Extract the [X, Y] coordinate from the center of the cell holding the provided text.  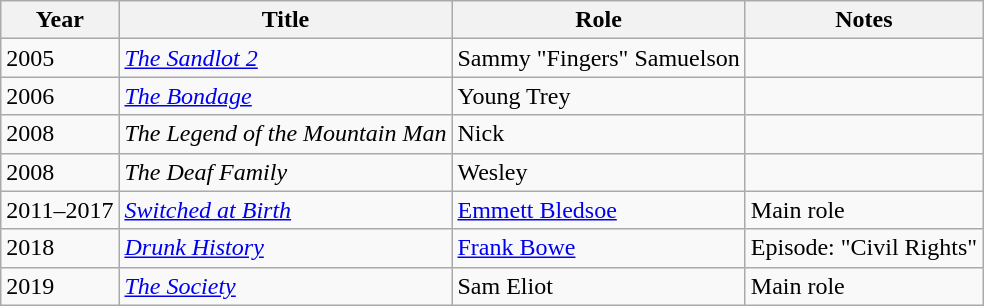
The Sandlot 2 [286, 58]
The Bondage [286, 96]
The Deaf Family [286, 172]
Year [60, 20]
Sammy "Fingers" Samuelson [598, 58]
Drunk History [286, 248]
Title [286, 20]
2019 [60, 286]
Wesley [598, 172]
Emmett Bledsoe [598, 210]
Sam Eliot [598, 286]
The Society [286, 286]
Notes [864, 20]
Young Trey [598, 96]
2006 [60, 96]
2018 [60, 248]
Switched at Birth [286, 210]
The Legend of the Mountain Man [286, 134]
Nick [598, 134]
Episode: "Civil Rights" [864, 248]
2005 [60, 58]
2011–2017 [60, 210]
Frank Bowe [598, 248]
Role [598, 20]
